Provide the [x, y] coordinate of the cell's center where the given text is located.  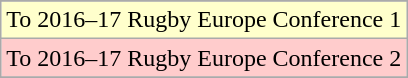
To 2016–17 Rugby Europe Conference 1 [204, 20]
To 2016–17 Rugby Europe Conference 2 [204, 58]
